Extract the (X, Y) coordinate from the center of the cell holding the provided text.  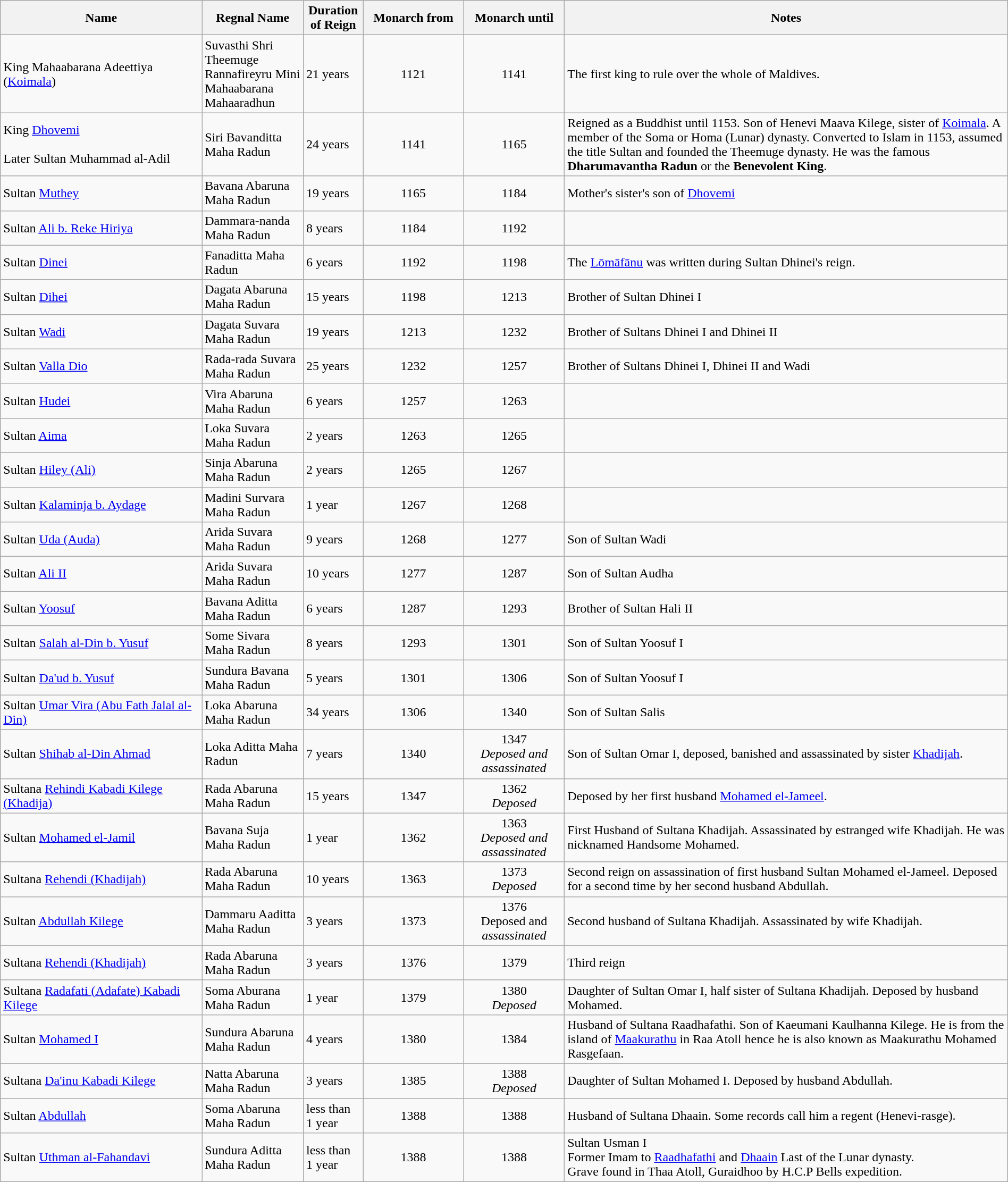
Daughter of Sultan Omar I, half sister of Sultana Khadijah. Deposed by husband Mohamed. (786, 997)
5 years (333, 677)
Madini Survara Maha Radun (253, 504)
Sundura Abaruna Maha Radun (253, 1039)
Son of Sultan Salis (786, 712)
1362Deposed (514, 795)
Sultan Abdullah (101, 1116)
4 years (333, 1039)
Name (101, 18)
Bavana Abaruna Maha Radun (253, 194)
Monarch until (514, 18)
Second reign on assassination of first husband Sultan Mohamed el-Jameel. Deposed for a second time by her second husband Abdullah. (786, 879)
25 years (333, 366)
The Lōmāfānu was written during Sultan Dhinei's reign. (786, 263)
Sultan Ali II (101, 574)
9 years (333, 539)
Sultan Yoosuf (101, 608)
Monarch from (414, 18)
1363 (414, 879)
1121 (414, 74)
Fanaditta Maha Radun (253, 263)
Notes (786, 18)
Vira Abaruna Maha Radun (253, 401)
Dagata Abaruna Maha Radun (253, 297)
1373Deposed (514, 879)
Sundura Aditta Maha Radun (253, 1158)
Deposed by her first husband Mohamed el-Jameel. (786, 795)
Brother of Sultans Dhinei I and Dhinei II (786, 332)
Sinja Abaruna Maha Radun (253, 470)
Sultan Salah al-Din b. Yusuf (101, 643)
Sultana Da'inu Kabadi Kilege (101, 1080)
Sultan Hudei (101, 401)
Regnal Name (253, 18)
1376Deposed and assassinated (514, 921)
Soma Abaruna Maha Radun (253, 1116)
Loka Aditta Maha Radun (253, 754)
First Husband of Sultana Khadijah. Assassinated by estranged wife Khadijah. He was nicknamed Handsome Mohamed. (786, 837)
Daughter of Sultan Mohamed I. Deposed by husband Abdullah. (786, 1080)
1362 (414, 837)
1384 (514, 1039)
21 years (333, 74)
1380Deposed (514, 997)
Son of Sultan Wadi (786, 539)
Soma Aburana Maha Radun (253, 997)
Dagata Suvara Maha Radun (253, 332)
Some Sivara Maha Radun (253, 643)
1347 (414, 795)
Bavana Aditta Maha Radun (253, 608)
Sultan Umar Vira (Abu Fath Jalal al-Din) (101, 712)
Duration of Reign (333, 18)
Natta Abaruna Maha Radun (253, 1080)
Sultan Abdullah Kilege (101, 921)
Sultan Kalaminja b. Aydage (101, 504)
24 years (333, 145)
Sultan Valla Dio (101, 366)
1376 (414, 962)
1347Deposed and assassinated (514, 754)
Sultan Dinei (101, 263)
Siri Bavanditta Maha Radun (253, 145)
1373 (414, 921)
Brother of Sultan Dhinei I (786, 297)
Sultan Ali b. Reke Hiriya (101, 228)
Sultan Uthman al-Fahandavi (101, 1158)
Sultan Uda (Auda) (101, 539)
Bavana Suja Maha Radun (253, 837)
Brother of Sultans Dhinei I, Dhinei II and Wadi (786, 366)
Sultan Muthey (101, 194)
Son of Sultan Omar I, deposed, banished and assassinated by sister Khadijah. (786, 754)
Son of Sultan Audha (786, 574)
Second husband of Sultana Khadijah. Assassinated by wife Khadijah. (786, 921)
7 years (333, 754)
Sultan Aima (101, 435)
The first king to rule over the whole of Maldives. (786, 74)
1363Deposed and assassinated (514, 837)
Sundura Bavana Maha Radun (253, 677)
Dammaru Aaditta Maha Radun (253, 921)
Sultana Radafati (Adafate) Kabadi Kilege (101, 997)
Mother's sister's son of Dhovemi (786, 194)
King Mahaabarana Adeettiya (Koimala) (101, 74)
Rada-rada Suvara Maha Radun (253, 366)
1388Deposed (514, 1080)
1385 (414, 1080)
Sultan Shihab al-Din Ahmad (101, 754)
Sultan Dihei (101, 297)
Sultan Wadi (101, 332)
Sultan Hiley (Ali) (101, 470)
Husband of Sultana Dhaain. Some records call him a regent (Henevi-rasge). (786, 1116)
Loka Abaruna Maha Radun (253, 712)
Loka Suvara Maha Radun (253, 435)
Sultan Da'ud b. Yusuf (101, 677)
Dammara-nanda Maha Radun (253, 228)
King DhovemiLater Sultan Muhammad al-Adil (101, 145)
34 years (333, 712)
Sultan Mohamed el-Jamil (101, 837)
Sultana Rehindi Kabadi Kilege (Khadija) (101, 795)
1380 (414, 1039)
Third reign (786, 962)
Suvasthi Shri Theemuge Rannafireyru Mini Mahaabarana Mahaaradhun (253, 74)
Brother of Sultan Hali II (786, 608)
Sultan Usman IFormer Imam to Raadhafathi and Dhaain Last of the Lunar dynasty.Grave found in Thaa Atoll, Guraidhoo by H.C.P Bells expedition. (786, 1158)
Sultan Mohamed I (101, 1039)
